For the text-containing cell, return its midpoint in (X, Y) coordinate format. 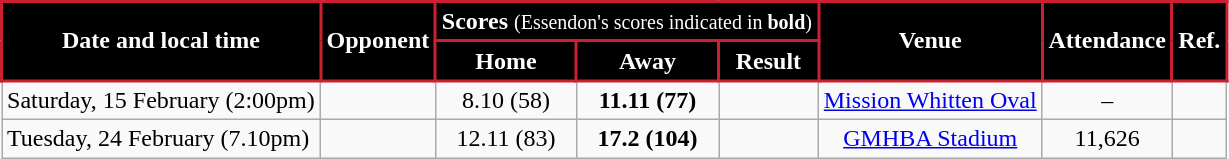
GMHBA Stadium (930, 138)
8.10 (58) (506, 100)
Scores (Essendon's scores indicated in bold) (628, 22)
17.2 (104) (647, 138)
Tuesday, 24 February (7.10pm) (162, 138)
Home (506, 61)
Date and local time (162, 42)
Opponent (378, 42)
12.11 (83) (506, 138)
Saturday, 15 February (2:00pm) (162, 100)
– (1107, 100)
11,626 (1107, 138)
Result (769, 61)
Attendance (1107, 42)
Ref. (1200, 42)
Mission Whitten Oval (930, 100)
Away (647, 61)
11.11 (77) (647, 100)
Venue (930, 42)
